Determine the (x, y) coordinate at the center of the cell enclosing the given text.  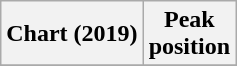
Peakposition (189, 34)
Chart (2019) (72, 34)
